Determine the (X, Y) coordinate at the center of the cell enclosing the given text.  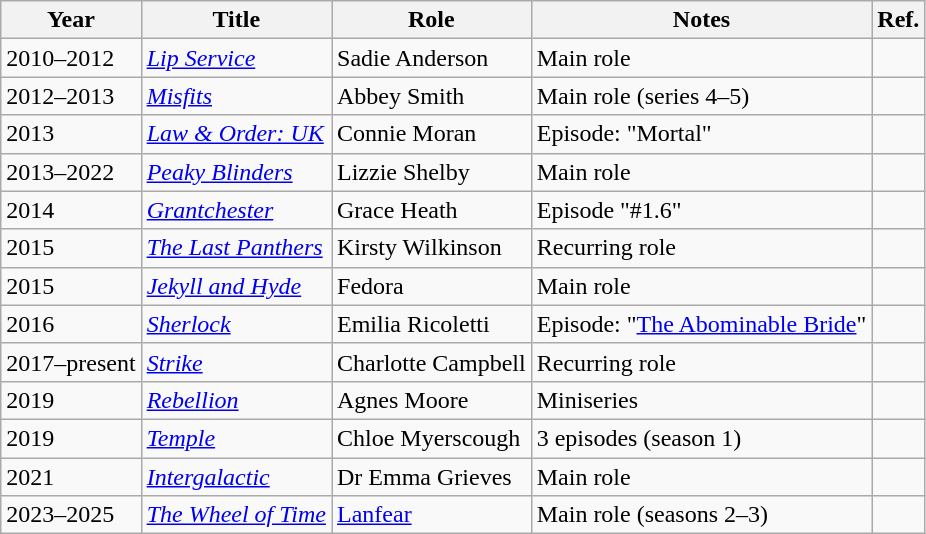
Year (71, 20)
Dr Emma Grieves (432, 477)
Intergalactic (236, 477)
The Last Panthers (236, 248)
Emilia Ricoletti (432, 324)
2010–2012 (71, 58)
Jekyll and Hyde (236, 286)
Sadie Anderson (432, 58)
2016 (71, 324)
2021 (71, 477)
Grace Heath (432, 210)
2013–2022 (71, 172)
Rebellion (236, 400)
2017–present (71, 362)
Fedora (432, 286)
Kirsty Wilkinson (432, 248)
Role (432, 20)
Agnes Moore (432, 400)
2013 (71, 134)
Peaky Blinders (236, 172)
Main role (seasons 2–3) (702, 515)
Episode: "The Abominable Bride" (702, 324)
Misfits (236, 96)
Temple (236, 438)
3 episodes (season 1) (702, 438)
Lizzie Shelby (432, 172)
Miniseries (702, 400)
Episode "#1.6" (702, 210)
Law & Order: UK (236, 134)
Notes (702, 20)
Ref. (898, 20)
Sherlock (236, 324)
Chloe Myerscough (432, 438)
Main role (series 4–5) (702, 96)
2012–2013 (71, 96)
2014 (71, 210)
Charlotte Campbell (432, 362)
Connie Moran (432, 134)
Episode: "Mortal" (702, 134)
Abbey Smith (432, 96)
Lip Service (236, 58)
Title (236, 20)
Lanfear (432, 515)
Strike (236, 362)
The Wheel of Time (236, 515)
Grantchester (236, 210)
2023–2025 (71, 515)
